Detect which cell encompasses the target text, then output its (X, Y) center coordinate. 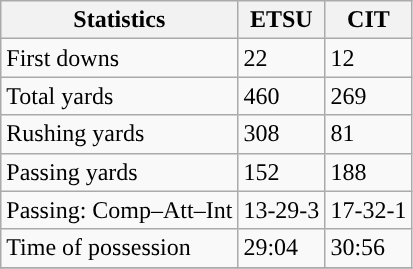
CIT (368, 20)
First downs (120, 58)
ETSU (282, 20)
22 (282, 58)
Passing yards (120, 172)
188 (368, 172)
Rushing yards (120, 134)
13-29-3 (282, 210)
81 (368, 134)
Statistics (120, 20)
269 (368, 96)
29:04 (282, 248)
152 (282, 172)
Passing: Comp–Att–Int (120, 210)
12 (368, 58)
Total yards (120, 96)
460 (282, 96)
308 (282, 134)
Time of possession (120, 248)
30:56 (368, 248)
17-32-1 (368, 210)
